Extract the [x, y] coordinate from the center of the cell holding the provided text.  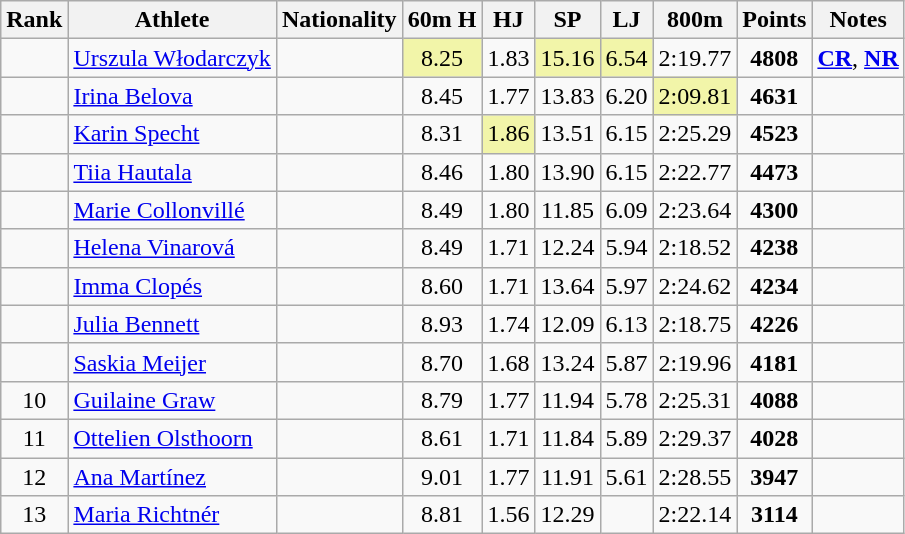
5.61 [626, 477]
2:23.64 [695, 210]
8.81 [442, 515]
13.83 [568, 96]
6.13 [626, 324]
6.54 [626, 58]
Athlete [172, 20]
12.29 [568, 515]
Tiia Hautala [172, 172]
Points [774, 20]
9.01 [442, 477]
2:29.37 [695, 438]
4234 [774, 286]
4226 [774, 324]
6.20 [626, 96]
5.89 [626, 438]
CR, NR [858, 58]
8.60 [442, 286]
3947 [774, 477]
1.74 [508, 324]
Nationality [339, 20]
4808 [774, 58]
Rank [34, 20]
1.56 [508, 515]
2:25.29 [695, 134]
3114 [774, 515]
4473 [774, 172]
5.97 [626, 286]
Irina Belova [172, 96]
1.68 [508, 362]
Helena Vinarová [172, 248]
6.09 [626, 210]
4088 [774, 400]
Saskia Meijer [172, 362]
4028 [774, 438]
Guilaine Graw [172, 400]
2:22.77 [695, 172]
13.51 [568, 134]
2:19.96 [695, 362]
5.87 [626, 362]
2:24.62 [695, 286]
8.31 [442, 134]
11.84 [568, 438]
Imma Clopés [172, 286]
1.86 [508, 134]
11.94 [568, 400]
2:18.52 [695, 248]
60m H [442, 20]
11 [34, 438]
13.24 [568, 362]
Ana Martínez [172, 477]
10 [34, 400]
15.16 [568, 58]
4238 [774, 248]
800m [695, 20]
8.93 [442, 324]
5.94 [626, 248]
2:18.75 [695, 324]
8.70 [442, 362]
Maria Richtnér [172, 515]
5.78 [626, 400]
11.85 [568, 210]
4631 [774, 96]
13 [34, 515]
8.45 [442, 96]
12 [34, 477]
2:09.81 [695, 96]
8.61 [442, 438]
2:25.31 [695, 400]
12.24 [568, 248]
HJ [508, 20]
8.25 [442, 58]
8.46 [442, 172]
Ottelien Olsthoorn [172, 438]
11.91 [568, 477]
4300 [774, 210]
8.79 [442, 400]
13.64 [568, 286]
2:28.55 [695, 477]
Julia Bennett [172, 324]
13.90 [568, 172]
1.83 [508, 58]
Marie Collonvillé [172, 210]
LJ [626, 20]
2:19.77 [695, 58]
12.09 [568, 324]
Notes [858, 20]
Karin Specht [172, 134]
Urszula Włodarczyk [172, 58]
4523 [774, 134]
4181 [774, 362]
2:22.14 [695, 515]
SP [568, 20]
